Determine the [X, Y] coordinate at the center of the cell enclosing the given text.  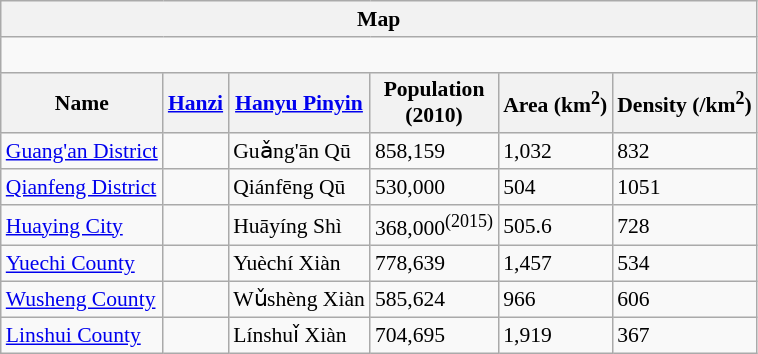
Huaying City [82, 226]
Yuechi County [82, 264]
Línshuǐ Xiàn [299, 335]
Linshui County [82, 335]
585,624 [434, 300]
Map [379, 19]
Wǔshèng Xiàn [299, 300]
Hanyu Pinyin [299, 102]
1051 [684, 187]
Qianfeng District [82, 187]
505.6 [555, 226]
1,919 [555, 335]
Huāyíng Shì [299, 226]
504 [555, 187]
Density (/km2) [684, 102]
832 [684, 152]
Guǎng'ān Qū [299, 152]
368,000(2015) [434, 226]
Area (km2) [555, 102]
728 [684, 226]
Guang'an District [82, 152]
966 [555, 300]
606 [684, 300]
Qiánfēng Qū [299, 187]
778,639 [434, 264]
1,457 [555, 264]
704,695 [434, 335]
1,032 [555, 152]
Wusheng County [82, 300]
Yuèchí Xiàn [299, 264]
367 [684, 335]
534 [684, 264]
Hanzi [196, 102]
530,000 [434, 187]
858,159 [434, 152]
Population(2010) [434, 102]
Name [82, 102]
